Find where the given text appears and provide that cell's center as (x, y) coordinate. 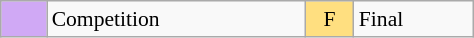
Competition (176, 19)
F (330, 19)
Final (414, 19)
